Determine the (x, y) coordinate at the center of the cell enclosing the given text.  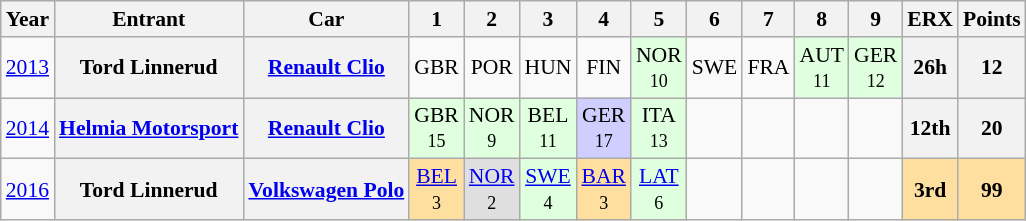
NOR2 (492, 190)
1 (436, 19)
SWE4 (548, 190)
HUN (548, 68)
AUT11 (821, 68)
2013 (28, 68)
POR (492, 68)
20 (992, 128)
12th (930, 128)
99 (992, 190)
Volkswagen Polo (326, 190)
Car (326, 19)
12 (992, 68)
NOR9 (492, 128)
LAT6 (659, 190)
7 (768, 19)
GER17 (604, 128)
ITA13 (659, 128)
FIN (604, 68)
ERX (930, 19)
NOR10 (659, 68)
GBR (436, 68)
GER12 (876, 68)
3 (548, 19)
3rd (930, 190)
26h (930, 68)
BEL11 (548, 128)
Year (28, 19)
2 (492, 19)
2014 (28, 128)
9 (876, 19)
Helmia Motorsport (148, 128)
FRA (768, 68)
GBR15 (436, 128)
4 (604, 19)
Entrant (148, 19)
5 (659, 19)
Points (992, 19)
6 (715, 19)
BAR3 (604, 190)
BEL3 (436, 190)
8 (821, 19)
2016 (28, 190)
SWE (715, 68)
